Return [x, y] of the center of cell containing provided text 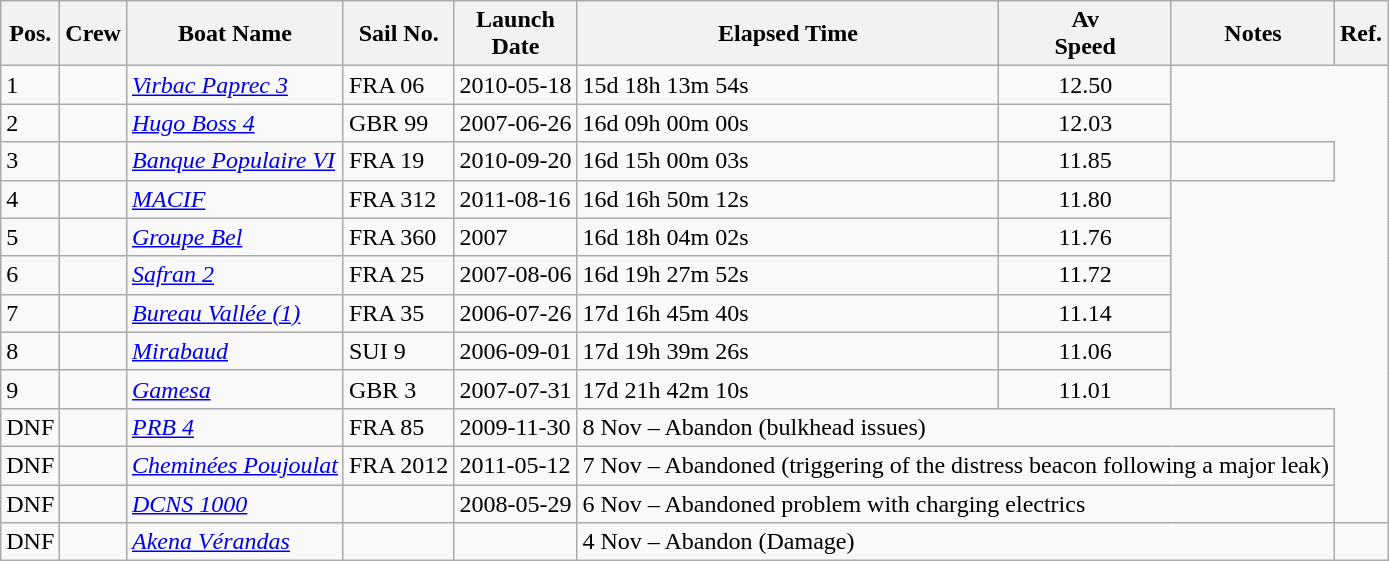
8 Nov – Abandon (bulkhead issues) [956, 427]
Notes [1252, 34]
Banque Populaire VI [234, 161]
Akena Vérandas [234, 542]
17d 19h 39m 26s [788, 351]
FRA 2012 [398, 465]
4 [30, 199]
Virbac Paprec 3 [234, 85]
LaunchDate [516, 34]
PRB 4 [234, 427]
15d 18h 13m 54s [788, 85]
Groupe Bel [234, 237]
9 [30, 389]
FRA 312 [398, 199]
1 [30, 85]
Ref. [1362, 34]
2007-07-31 [516, 389]
17d 21h 42m 10s [788, 389]
5 [30, 237]
16d 18h 04m 02s [788, 237]
Safran 2 [234, 275]
6 Nov – Abandoned problem with charging electrics [956, 503]
Hugo Boss 4 [234, 123]
11.06 [1086, 351]
AvSpeed [1086, 34]
MACIF [234, 199]
11.72 [1086, 275]
11.85 [1086, 161]
8 [30, 351]
Gamesa [234, 389]
2009-11-30 [516, 427]
FRA 25 [398, 275]
DCNS 1000 [234, 503]
2006-09-01 [516, 351]
7 [30, 313]
2011-05-12 [516, 465]
6 [30, 275]
GBR 99 [398, 123]
11.14 [1086, 313]
GBR 3 [398, 389]
2010-09-20 [516, 161]
FRA 06 [398, 85]
FRA 35 [398, 313]
FRA 360 [398, 237]
Pos. [30, 34]
17d 16h 45m 40s [788, 313]
FRA 19 [398, 161]
16d 15h 00m 03s [788, 161]
11.01 [1086, 389]
12.03 [1086, 123]
4 Nov – Abandon (Damage) [956, 542]
Sail No. [398, 34]
Crew [94, 34]
Bureau Vallée (1) [234, 313]
3 [30, 161]
2008-05-29 [516, 503]
2 [30, 123]
12.50 [1086, 85]
2007 [516, 237]
Mirabaud [234, 351]
2007-06-26 [516, 123]
Cheminées Poujoulat [234, 465]
2006-07-26 [516, 313]
16d 09h 00m 00s [788, 123]
7 Nov – Abandoned (triggering of the distress beacon following a major leak) [956, 465]
2011-08-16 [516, 199]
SUI 9 [398, 351]
2010-05-18 [516, 85]
Boat Name [234, 34]
16d 19h 27m 52s [788, 275]
11.80 [1086, 199]
2007-08-06 [516, 275]
FRA 85 [398, 427]
16d 16h 50m 12s [788, 199]
Elapsed Time [788, 34]
11.76 [1086, 237]
